Search for the cell housing the specified text and yield its (x, y) center coordinate. 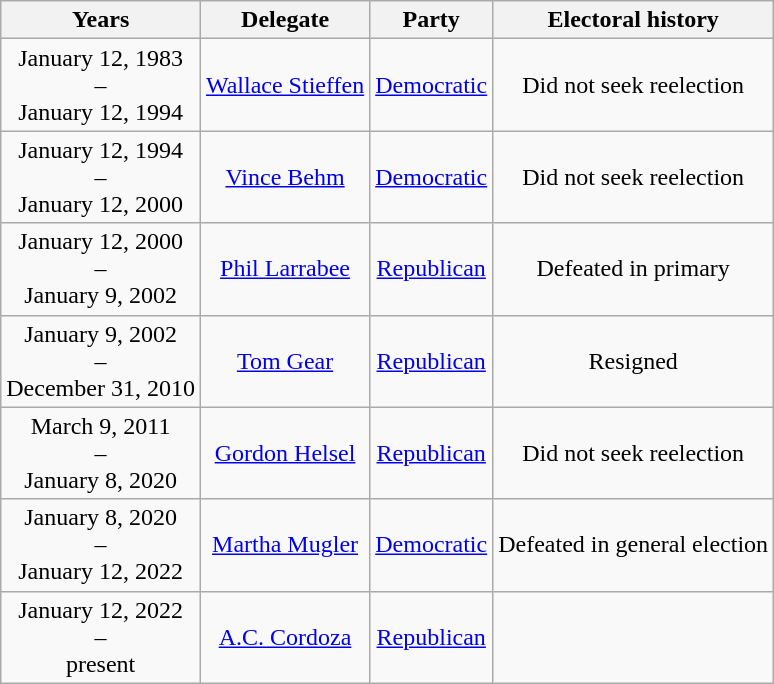
Vince Behm (284, 177)
January 9, 2002–December 31, 2010 (101, 361)
Electoral history (634, 20)
Tom Gear (284, 361)
Resigned (634, 361)
January 12, 2022–present (101, 637)
Defeated in general election (634, 545)
March 9, 2011–January 8, 2020 (101, 453)
Party (432, 20)
Defeated in primary (634, 269)
Years (101, 20)
January 12, 1994–January 12, 2000 (101, 177)
January 12, 2000–January 9, 2002 (101, 269)
A.C. Cordoza (284, 637)
Phil Larrabee (284, 269)
Delegate (284, 20)
January 8, 2020–January 12, 2022 (101, 545)
Gordon Helsel (284, 453)
Martha Mugler (284, 545)
Wallace Stieffen (284, 85)
January 12, 1983–January 12, 1994 (101, 85)
